Identify which cell holds the provided text, then report its (X, Y) central coordinate. 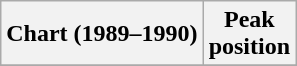
Peak position (249, 34)
Chart (1989–1990) (102, 34)
